For the text-containing cell, return its midpoint in [x, y] coordinate format. 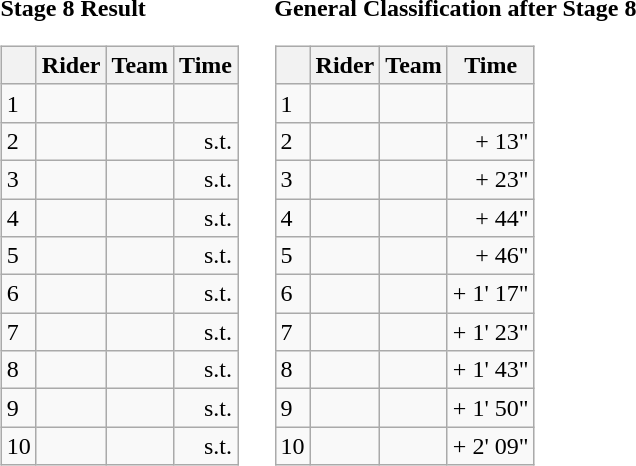
+ 46" [490, 256]
+ 1' 43" [490, 370]
+ 1' 17" [490, 294]
+ 1' 23" [490, 332]
+ 23" [490, 179]
+ 13" [490, 141]
+ 2' 09" [490, 446]
+ 44" [490, 217]
+ 1' 50" [490, 408]
